Extract the (x, y) coordinate from the center of the cell holding the provided text.  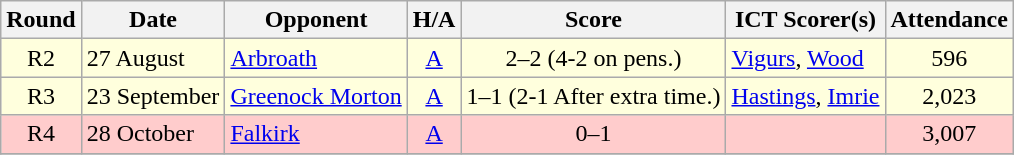
ICT Scorer(s) (806, 20)
Arbroath (316, 58)
Vigurs, Wood (806, 58)
596 (949, 58)
2–2 (4-2 on pens.) (594, 58)
Score (594, 20)
H/A (434, 20)
Date (153, 20)
2,023 (949, 96)
23 September (153, 96)
Greenock Morton (316, 96)
Hastings, Imrie (806, 96)
R2 (41, 58)
28 October (153, 134)
Attendance (949, 20)
Falkirk (316, 134)
Round (41, 20)
3,007 (949, 134)
R3 (41, 96)
27 August (153, 58)
Opponent (316, 20)
1–1 (2-1 After extra time.) (594, 96)
R4 (41, 134)
0–1 (594, 134)
